Determine the (X, Y) coordinate at the center of the cell enclosing the given text.  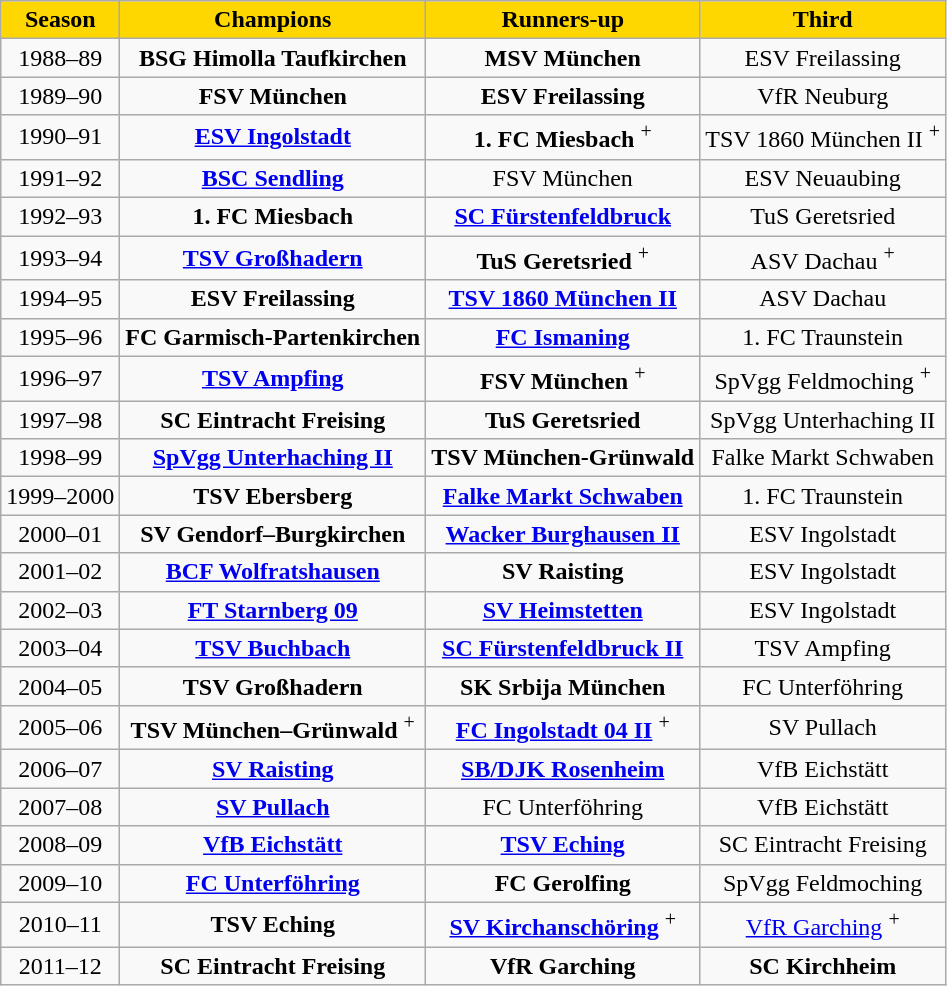
SpVgg Feldmoching + (823, 378)
1990–91 (60, 138)
2001–02 (60, 572)
2000–01 (60, 534)
SC Fürstenfeldbruck (563, 217)
1989–90 (60, 96)
TSV München–Grünwald + (273, 728)
SpVgg Feldmoching (823, 883)
1993–94 (60, 258)
FSV München + (563, 378)
2003–04 (60, 648)
1995–96 (60, 337)
2007–08 (60, 807)
2002–03 (60, 610)
2008–09 (60, 845)
2005–06 (60, 728)
VfR Garching (563, 966)
2006–07 (60, 769)
FC Gerolfing (563, 883)
MSV München (563, 58)
VfR Garching + (823, 924)
2004–05 (60, 686)
1994–95 (60, 299)
1992–93 (60, 217)
Runners-up (563, 20)
BSC Sendling (273, 178)
SB/DJK Rosenheim (563, 769)
FC Garmisch-Partenkirchen (273, 337)
SK Srbija München (563, 686)
1999–2000 (60, 496)
ESV Neuaubing (823, 178)
1991–92 (60, 178)
SV Heimstetten (563, 610)
Season (60, 20)
VfR Neuburg (823, 96)
TuS Geretsried + (563, 258)
1. FC Miesbach + (563, 138)
2010–11 (60, 924)
FT Starnberg 09 (273, 610)
FC Ingolstadt 04 II + (563, 728)
BCF Wolfratshausen (273, 572)
ASV Dachau (823, 299)
TSV 1860 München II (563, 299)
BSG Himolla Taufkirchen (273, 58)
SC Fürstenfeldbruck II (563, 648)
TSV 1860 München II + (823, 138)
2009–10 (60, 883)
FC Ismaning (563, 337)
1996–97 (60, 378)
1998–99 (60, 458)
TSV Ebersberg (273, 496)
SC Kirchheim (823, 966)
SV Gendorf–Burgkirchen (273, 534)
1. FC Miesbach (273, 217)
Wacker Burghausen II (563, 534)
TSV München-Grünwald (563, 458)
ASV Dachau + (823, 258)
1997–98 (60, 420)
TSV Buchbach (273, 648)
SV Kirchanschöring + (563, 924)
2011–12 (60, 966)
Third (823, 20)
1988–89 (60, 58)
Champions (273, 20)
